Scan for the cell matching the given text and deliver its [X, Y] coordinate at center. 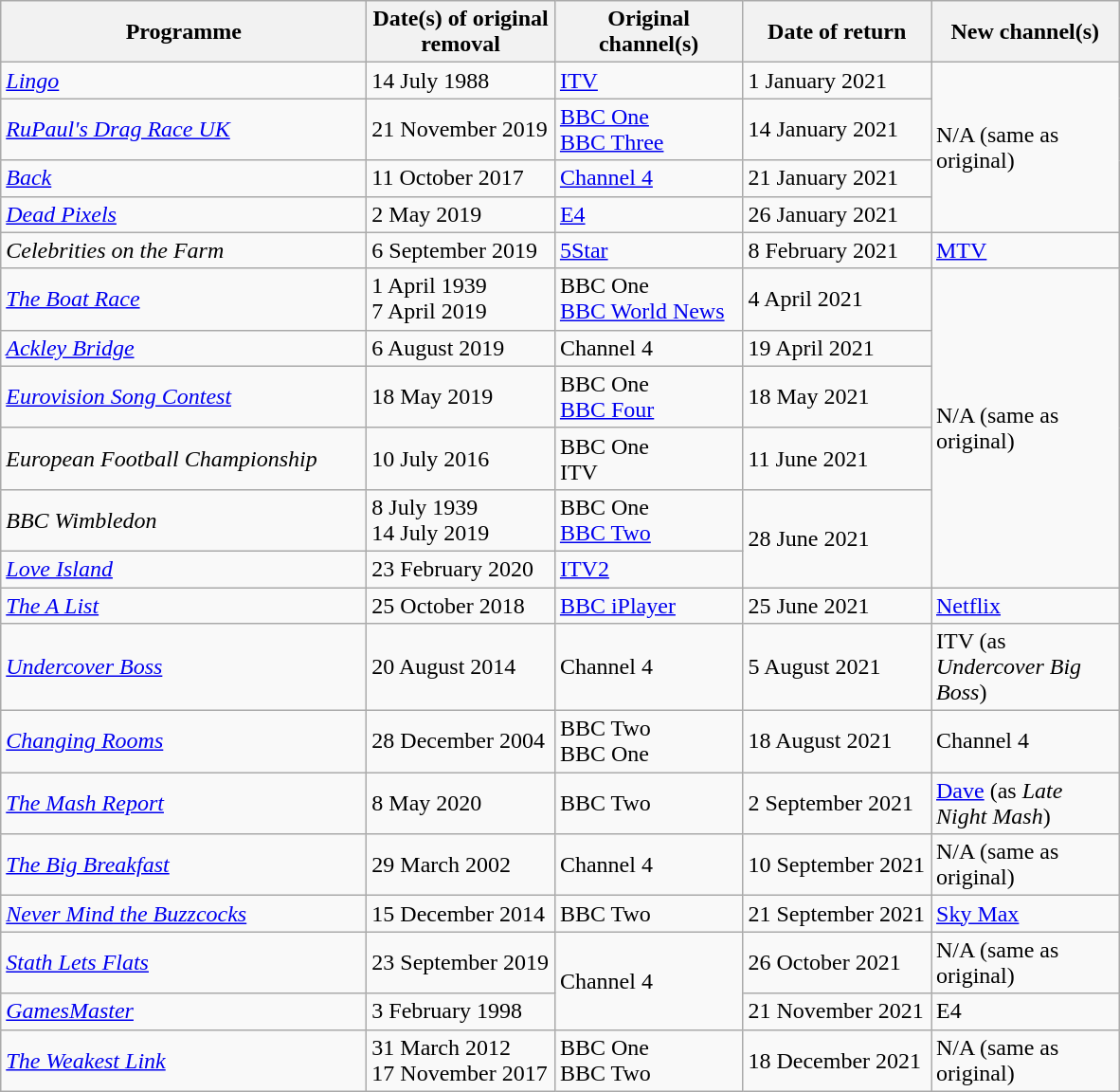
15 December 2014 [461, 914]
New channel(s) [1025, 32]
21 November 2019 [461, 129]
26 October 2021 [838, 963]
Celebrities on the Farm [184, 250]
BBC TwoBBC One [648, 741]
18 August 2021 [838, 741]
Dead Pixels [184, 214]
18 May 2021 [838, 396]
5Star [648, 250]
10 September 2021 [838, 864]
8 February 2021 [838, 250]
Dave (as Late Night Mash) [1025, 804]
BBC Wimbledon [184, 519]
23 September 2019 [461, 963]
8 July 193914 July 2019 [461, 519]
21 September 2021 [838, 914]
14 January 2021 [838, 129]
Changing Rooms [184, 741]
28 June 2021 [838, 538]
2 September 2021 [838, 804]
Back [184, 178]
11 October 2017 [461, 178]
29 March 2002 [461, 864]
BBC OneITV [648, 459]
BBC OneBBC Four [648, 396]
MTV [1025, 250]
Never Mind the Buzzcocks [184, 914]
31 March 201217 November 2017 [461, 1060]
Original channel(s) [648, 32]
Netflix [1025, 606]
8 May 2020 [461, 804]
Lingo [184, 81]
Stath Lets Flats [184, 963]
Date of return [838, 32]
The Big Breakfast [184, 864]
Eurovision Song Contest [184, 396]
The Mash Report [184, 804]
18 December 2021 [838, 1060]
Undercover Boss [184, 667]
2 May 2019 [461, 214]
23 February 2020 [461, 569]
21 November 2021 [838, 1011]
ITV [648, 81]
Programme [184, 32]
10 July 2016 [461, 459]
The Weakest Link [184, 1060]
4 April 2021 [838, 300]
14 July 1988 [461, 81]
Date(s) of original removal [461, 32]
18 May 2019 [461, 396]
BBC OneBBC Three [648, 129]
6 August 2019 [461, 348]
25 October 2018 [461, 606]
25 June 2021 [838, 606]
5 August 2021 [838, 667]
28 December 2004 [461, 741]
GamesMaster [184, 1011]
BBC OneBBC World News [648, 300]
26 January 2021 [838, 214]
Ackley Bridge [184, 348]
6 September 2019 [461, 250]
Sky Max [1025, 914]
ITV (as Undercover Big Boss) [1025, 667]
19 April 2021 [838, 348]
European Football Championship [184, 459]
1 January 2021 [838, 81]
ITV2 [648, 569]
21 January 2021 [838, 178]
20 August 2014 [461, 667]
1 April 19397 April 2019 [461, 300]
The A List [184, 606]
Love Island [184, 569]
The Boat Race [184, 300]
11 June 2021 [838, 459]
BBC iPlayer [648, 606]
3 February 1998 [461, 1011]
RuPaul's Drag Race UK [184, 129]
